Return (x, y) of the center of cell containing provided text 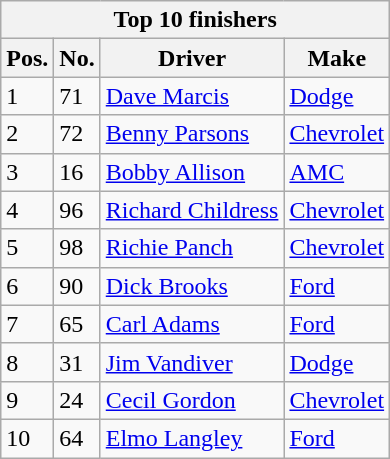
Elmo Langley (192, 438)
64 (77, 438)
AMC (337, 172)
7 (28, 324)
90 (77, 286)
Make (337, 58)
72 (77, 134)
Bobby Allison (192, 172)
10 (28, 438)
4 (28, 210)
Richie Panch (192, 248)
65 (77, 324)
71 (77, 96)
Carl Adams (192, 324)
8 (28, 362)
Cecil Gordon (192, 400)
98 (77, 248)
Top 10 finishers (196, 20)
5 (28, 248)
3 (28, 172)
Dick Brooks (192, 286)
6 (28, 286)
Pos. (28, 58)
Benny Parsons (192, 134)
Jim Vandiver (192, 362)
Dave Marcis (192, 96)
31 (77, 362)
9 (28, 400)
16 (77, 172)
No. (77, 58)
Driver (192, 58)
Richard Childress (192, 210)
1 (28, 96)
24 (77, 400)
2 (28, 134)
96 (77, 210)
